Search for the cell housing the specified text and yield its [X, Y] center coordinate. 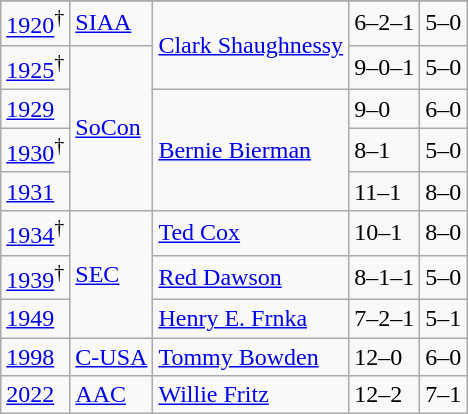
Ted Cox [251, 234]
1931 [36, 191]
8–1 [384, 150]
1920† [36, 24]
8–1–1 [384, 278]
1998 [36, 357]
2022 [36, 395]
10–1 [384, 234]
12–0 [384, 357]
1925† [36, 68]
Henry E. Frnka [251, 319]
1934† [36, 234]
9–0 [384, 109]
Clark Shaughnessy [251, 46]
Tommy Bowden [251, 357]
C-USA [112, 357]
AAC [112, 395]
12–2 [384, 395]
Willie Fritz [251, 395]
1939† [36, 278]
7–1 [444, 395]
1929 [36, 109]
SEC [112, 274]
Red Dawson [251, 278]
6–2–1 [384, 24]
SIAA [112, 24]
1949 [36, 319]
Bernie Bierman [251, 150]
11–1 [384, 191]
1930† [36, 150]
SoCon [112, 128]
9–0–1 [384, 68]
5–1 [444, 319]
7–2–1 [384, 319]
